Extract the [x, y] coordinate from the center of the cell holding the provided text.  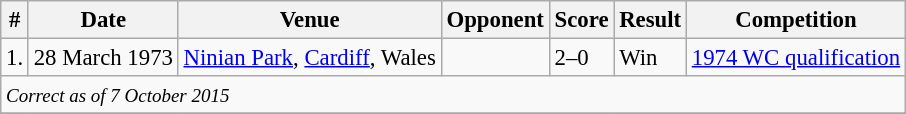
Win [650, 58]
Competition [796, 20]
Ninian Park, Cardiff, Wales [310, 58]
Correct as of 7 October 2015 [454, 95]
# [15, 20]
1974 WC qualification [796, 58]
Score [582, 20]
28 March 1973 [103, 58]
1. [15, 58]
Venue [310, 20]
Date [103, 20]
Opponent [495, 20]
2–0 [582, 58]
Result [650, 20]
